For the text-containing cell, return its midpoint in (x, y) coordinate format. 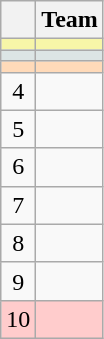
9 (18, 281)
8 (18, 243)
6 (18, 167)
7 (18, 205)
Team (70, 20)
4 (18, 91)
5 (18, 129)
10 (18, 319)
